For the text-containing cell, return its midpoint in (x, y) coordinate format. 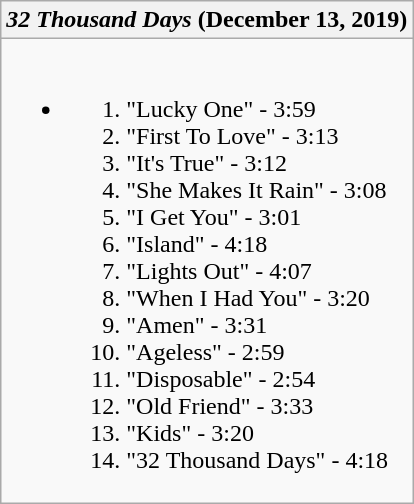
32 Thousand Days (December 13, 2019) (207, 20)
